Extract the (x, y) coordinate from the center of the cell holding the provided text.  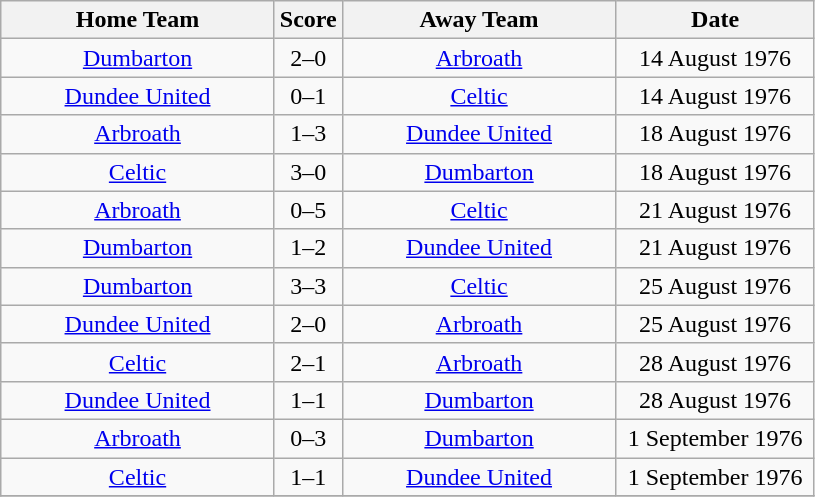
0–1 (308, 96)
Date (716, 20)
1–2 (308, 248)
3–3 (308, 286)
0–5 (308, 210)
3–0 (308, 172)
0–3 (308, 438)
Home Team (138, 20)
2–1 (308, 362)
Score (308, 20)
1–3 (308, 134)
Away Team (479, 20)
